Locate the cell with the specified text and output its (X, Y) center coordinate. 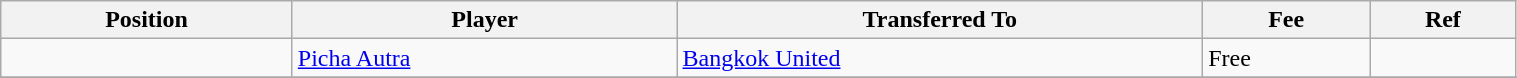
Picha Autra (484, 58)
Player (484, 20)
Position (147, 20)
Free (1286, 58)
Transferred To (940, 20)
Bangkok United (940, 58)
Fee (1286, 20)
Ref (1443, 20)
